Scan for the cell matching the given text and deliver its [X, Y] coordinate at center. 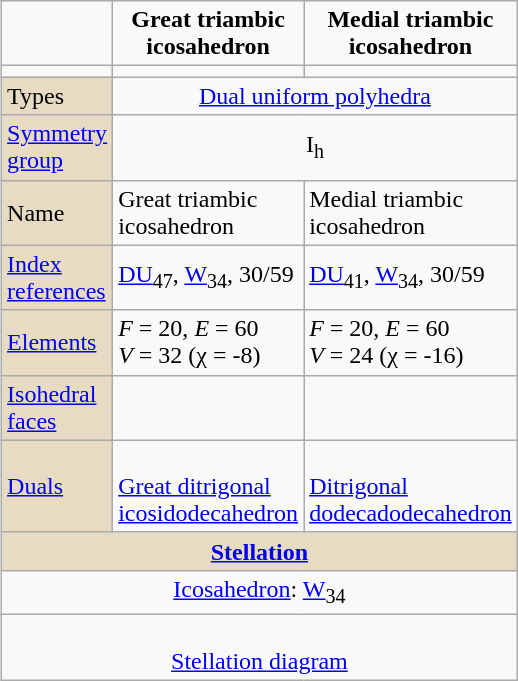
Duals [58, 486]
Isohedral faces [58, 408]
F = 20, E = 60V = 32 (χ = -8) [208, 342]
Ih [316, 148]
DU47, W34, 30/59 [208, 278]
Index references [58, 278]
F = 20, E = 60V = 24 (χ = -16) [411, 342]
Dual uniform polyhedra [316, 96]
Name [58, 212]
Stellation [260, 551]
Ditrigonal dodecadodecahedron [411, 486]
Icosahedron: W34 [260, 592]
DU41, W34, 30/59 [411, 278]
Types [58, 96]
Symmetry group [58, 148]
Great ditrigonal icosidodecahedron [208, 486]
Stellation diagram [260, 648]
Elements [58, 342]
